Return the (X, Y) coordinate for the center point of the cell that contains the specified text.  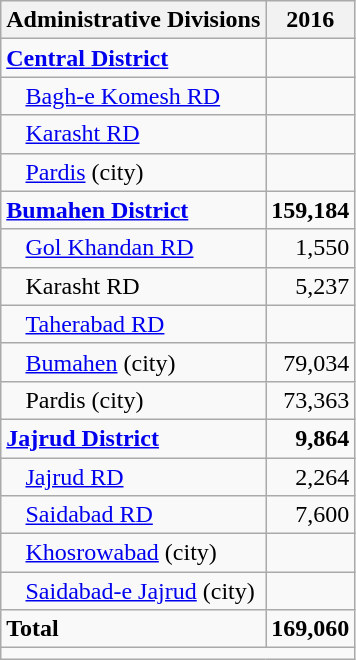
Bumahen (city) (134, 362)
73,363 (310, 400)
9,864 (310, 438)
Khosrowabad (city) (134, 553)
1,550 (310, 248)
7,600 (310, 515)
Jajrud District (134, 438)
2,264 (310, 477)
Saidabad RD (134, 515)
159,184 (310, 210)
Bumahen District (134, 210)
169,060 (310, 629)
Central District (134, 58)
Taherabad RD (134, 324)
5,237 (310, 286)
Bagh-e Komesh RD (134, 96)
Jajrud RD (134, 477)
Gol Khandan RD (134, 248)
Total (134, 629)
79,034 (310, 362)
2016 (310, 20)
Saidabad-e Jajrud (city) (134, 591)
Administrative Divisions (134, 20)
